Search for the cell housing the specified text and yield its [X, Y] center coordinate. 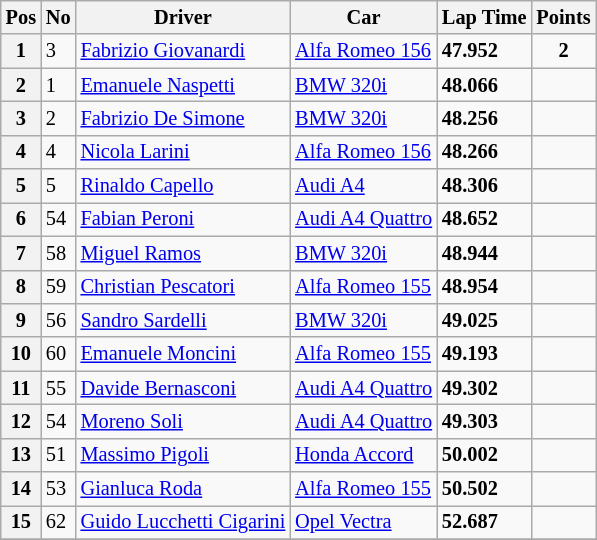
49.193 [484, 354]
13 [21, 455]
Opel Vectra [364, 522]
7 [21, 253]
8 [21, 287]
Fabrizio Giovanardi [184, 51]
Guido Lucchetti Cigarini [184, 522]
Emanuele Naspetti [184, 85]
No [58, 17]
Christian Pescatori [184, 287]
Honda Accord [364, 455]
50.002 [484, 455]
48.066 [484, 85]
51 [58, 455]
Points [563, 17]
60 [58, 354]
Rinaldo Capello [184, 186]
Emanuele Moncini [184, 354]
52.687 [484, 522]
Massimo Pigoli [184, 455]
55 [58, 388]
Gianluca Roda [184, 489]
48.266 [484, 152]
6 [21, 219]
48.954 [484, 287]
49.303 [484, 421]
58 [58, 253]
Sandro Sardelli [184, 320]
Nicola Larini [184, 152]
10 [21, 354]
48.944 [484, 253]
11 [21, 388]
Moreno Soli [184, 421]
Davide Bernasconi [184, 388]
48.306 [484, 186]
49.302 [484, 388]
9 [21, 320]
49.025 [484, 320]
Miguel Ramos [184, 253]
Pos [21, 17]
59 [58, 287]
56 [58, 320]
Driver [184, 17]
53 [58, 489]
Lap Time [484, 17]
Fabrizio De Simone [184, 118]
48.256 [484, 118]
48.652 [484, 219]
12 [21, 421]
50.502 [484, 489]
14 [21, 489]
Audi A4 [364, 186]
15 [21, 522]
47.952 [484, 51]
Car [364, 17]
Fabian Peroni [184, 219]
62 [58, 522]
